From the cell containing the given text, extract its center point as (x, y) coordinate. 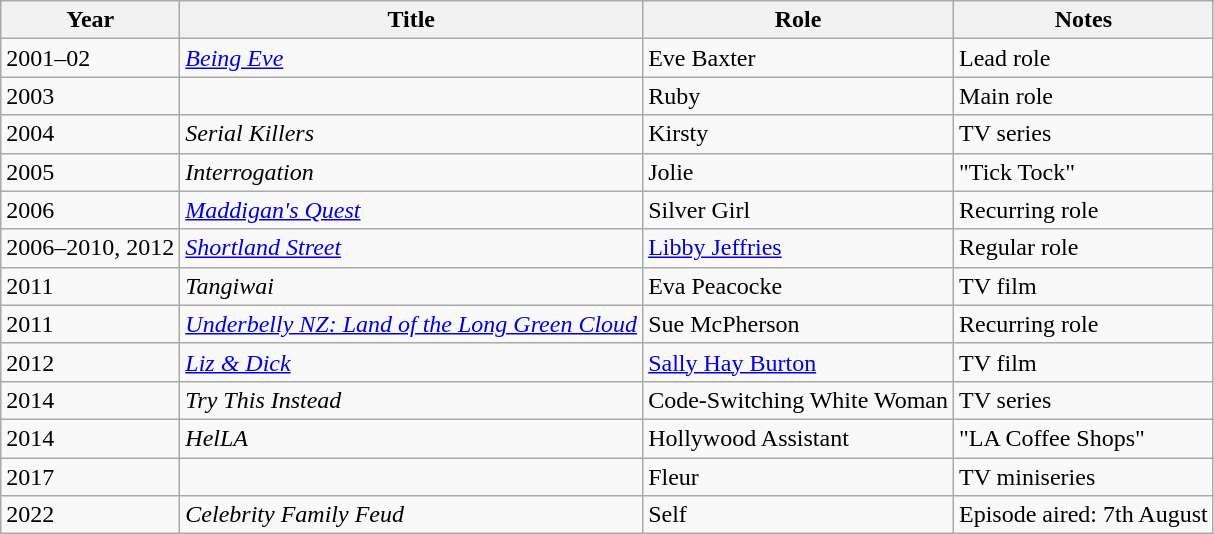
"LA Coffee Shops" (1084, 438)
Eva Peacocke (798, 286)
Try This Instead (412, 400)
2003 (90, 96)
Sue McPherson (798, 324)
Liz & Dick (412, 362)
2017 (90, 477)
2022 (90, 515)
2006 (90, 210)
Underbelly NZ: Land of the Long Green Cloud (412, 324)
Maddigan's Quest (412, 210)
2012 (90, 362)
Hollywood Assistant (798, 438)
Silver Girl (798, 210)
Libby Jeffries (798, 248)
Role (798, 20)
Ruby (798, 96)
Regular role (1084, 248)
Self (798, 515)
Sally Hay Burton (798, 362)
Year (90, 20)
Fleur (798, 477)
Kirsty (798, 134)
Celebrity Family Feud (412, 515)
2006–2010, 2012 (90, 248)
2001–02 (90, 58)
Title (412, 20)
Notes (1084, 20)
2004 (90, 134)
Lead role (1084, 58)
2005 (90, 172)
Shortland Street (412, 248)
Eve Baxter (798, 58)
Jolie (798, 172)
Main role (1084, 96)
Episode aired: 7th August (1084, 515)
Code-Switching White Woman (798, 400)
Interrogation (412, 172)
HelLA (412, 438)
Being Eve (412, 58)
TV miniseries (1084, 477)
Serial Killers (412, 134)
Tangiwai (412, 286)
"Tick Tock" (1084, 172)
